For the text-containing cell, return its midpoint in (X, Y) coordinate format. 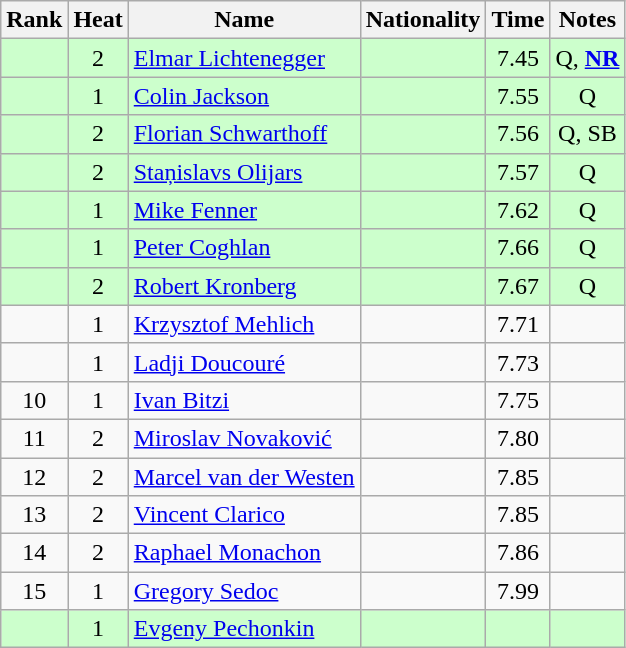
7.66 (518, 248)
Miroslav Novaković (244, 438)
7.75 (518, 400)
Florian Schwarthoff (244, 134)
Raphael Monachon (244, 553)
Robert Kronberg (244, 286)
7.57 (518, 172)
Staņislavs Olijars (244, 172)
7.71 (518, 324)
Ladji Doucouré (244, 362)
7.80 (518, 438)
Peter Coghlan (244, 248)
Evgeny Pechonkin (244, 629)
Name (244, 20)
7.55 (518, 96)
7.86 (518, 553)
13 (34, 515)
Q, NR (588, 58)
10 (34, 400)
Mike Fenner (244, 210)
7.67 (518, 286)
Q, SB (588, 134)
15 (34, 591)
14 (34, 553)
Ivan Bitzi (244, 400)
7.62 (518, 210)
Nationality (423, 20)
11 (34, 438)
Colin Jackson (244, 96)
12 (34, 477)
Vincent Clarico (244, 515)
Elmar Lichtenegger (244, 58)
Rank (34, 20)
Heat (98, 20)
Marcel van der Westen (244, 477)
7.56 (518, 134)
7.45 (518, 58)
Notes (588, 20)
7.99 (518, 591)
7.73 (518, 362)
Krzysztof Mehlich (244, 324)
Time (518, 20)
Gregory Sedoc (244, 591)
